Provide the [x, y] coordinate of the cell's center where the given text is located.  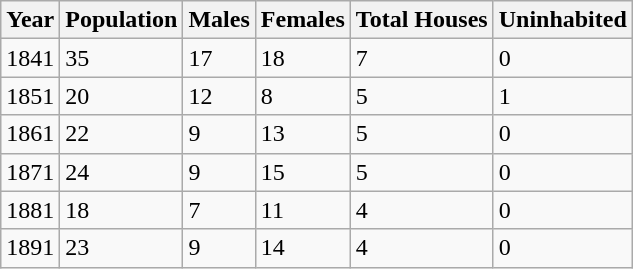
11 [302, 210]
Females [302, 20]
Year [30, 20]
1891 [30, 248]
22 [122, 134]
Population [122, 20]
1881 [30, 210]
23 [122, 248]
8 [302, 96]
Uninhabited [562, 20]
35 [122, 58]
1861 [30, 134]
1 [562, 96]
Total Houses [422, 20]
1841 [30, 58]
14 [302, 248]
1851 [30, 96]
17 [219, 58]
12 [219, 96]
20 [122, 96]
24 [122, 172]
15 [302, 172]
Males [219, 20]
1871 [30, 172]
13 [302, 134]
